Scan for the cell matching the given text and deliver its [X, Y] coordinate at center. 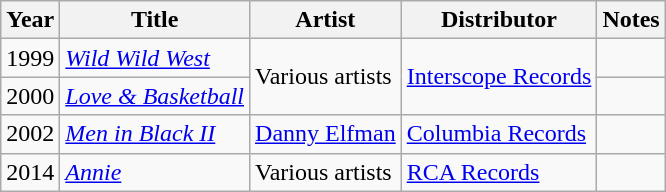
Annie [155, 172]
1999 [30, 58]
Columbia Records [499, 134]
Men in Black II [155, 134]
2002 [30, 134]
Notes [631, 20]
Title [155, 20]
Love & Basketball [155, 96]
Interscope Records [499, 77]
2000 [30, 96]
Wild Wild West [155, 58]
Year [30, 20]
Danny Elfman [326, 134]
2014 [30, 172]
RCA Records [499, 172]
Artist [326, 20]
Distributor [499, 20]
